Pinpoint the cell where the given text exists, returning its [x, y] midpoint coordinate. 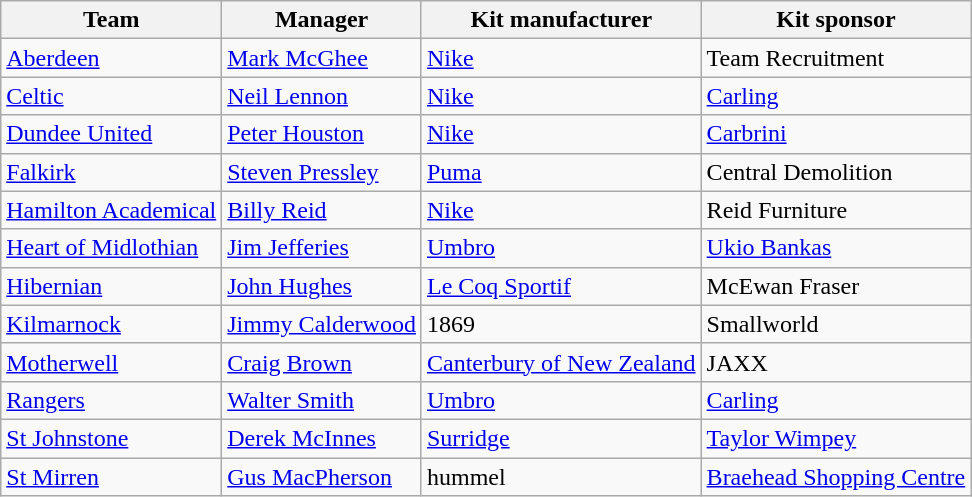
Le Coq Sportif [561, 286]
Steven Pressley [322, 172]
Aberdeen [112, 58]
hummel [561, 477]
Derek McInnes [322, 438]
Surridge [561, 438]
Kit manufacturer [561, 20]
McEwan Fraser [836, 286]
Kit sponsor [836, 20]
Reid Furniture [836, 210]
Neil Lennon [322, 96]
Celtic [112, 96]
Carbrini [836, 134]
Dundee United [112, 134]
Falkirk [112, 172]
Peter Houston [322, 134]
1869 [561, 324]
Team [112, 20]
Jimmy Calderwood [322, 324]
Smallworld [836, 324]
Canterbury of New Zealand [561, 362]
Kilmarnock [112, 324]
Walter Smith [322, 400]
Ukio Bankas [836, 248]
Mark McGhee [322, 58]
Taylor Wimpey [836, 438]
Motherwell [112, 362]
JAXX [836, 362]
St Johnstone [112, 438]
John Hughes [322, 286]
Hamilton Academical [112, 210]
Gus MacPherson [322, 477]
Billy Reid [322, 210]
Central Demolition [836, 172]
Rangers [112, 400]
Craig Brown [322, 362]
Braehead Shopping Centre [836, 477]
Team Recruitment [836, 58]
Jim Jefferies [322, 248]
Manager [322, 20]
Hibernian [112, 286]
Heart of Midlothian [112, 248]
Puma [561, 172]
St Mirren [112, 477]
